Provide the [x, y] coordinate of the cell's center where the given text is located.  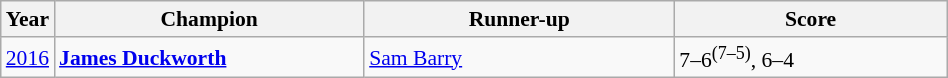
2016 [28, 58]
Sam Barry [519, 58]
7–6(7–5), 6–4 [810, 58]
Year [28, 19]
James Duckworth [209, 58]
Score [810, 19]
Champion [209, 19]
Runner-up [519, 19]
